Pinpoint the cell where the given text exists, returning its (x, y) midpoint coordinate. 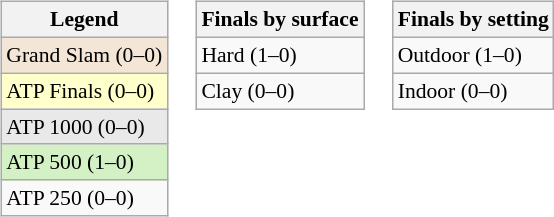
Clay (0–0) (280, 91)
Indoor (0–0) (474, 91)
ATP 1000 (0–0) (84, 127)
Legend (84, 20)
Hard (1–0) (280, 55)
Finals by setting (474, 20)
Outdoor (1–0) (474, 55)
Grand Slam (0–0) (84, 55)
ATP 250 (0–0) (84, 198)
Finals by surface (280, 20)
ATP 500 (1–0) (84, 162)
ATP Finals (0–0) (84, 91)
